Locate the cell with the specified text and output its (x, y) center coordinate. 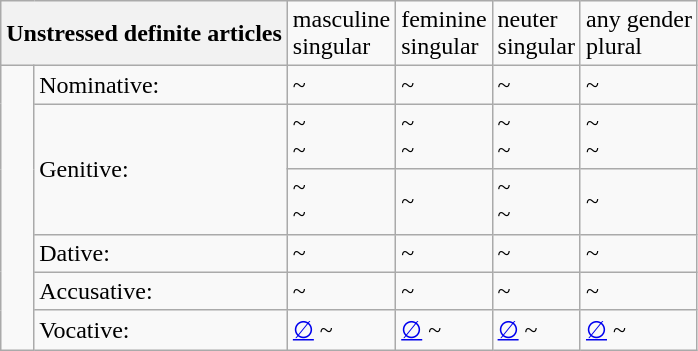
femininesingular (444, 34)
Vocative: (161, 330)
masculinesingular (341, 34)
Genitive: (161, 169)
Dative: (161, 253)
neutersingular (536, 34)
Unstressed definite articles (144, 34)
any genderplural (638, 34)
Nominative: (161, 85)
Accusative: (161, 291)
